Extract the [X, Y] coordinate from the center of the cell holding the provided text.  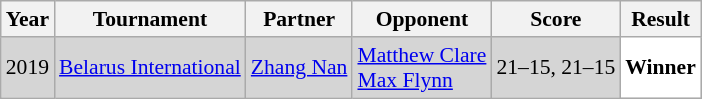
21–15, 21–15 [556, 68]
Matthew Clare Max Flynn [422, 68]
Partner [300, 19]
Zhang Nan [300, 68]
Result [660, 19]
Opponent [422, 19]
Winner [660, 68]
2019 [28, 68]
Belarus International [150, 68]
Tournament [150, 19]
Score [556, 19]
Year [28, 19]
